Return [X, Y] of the center of cell containing provided text 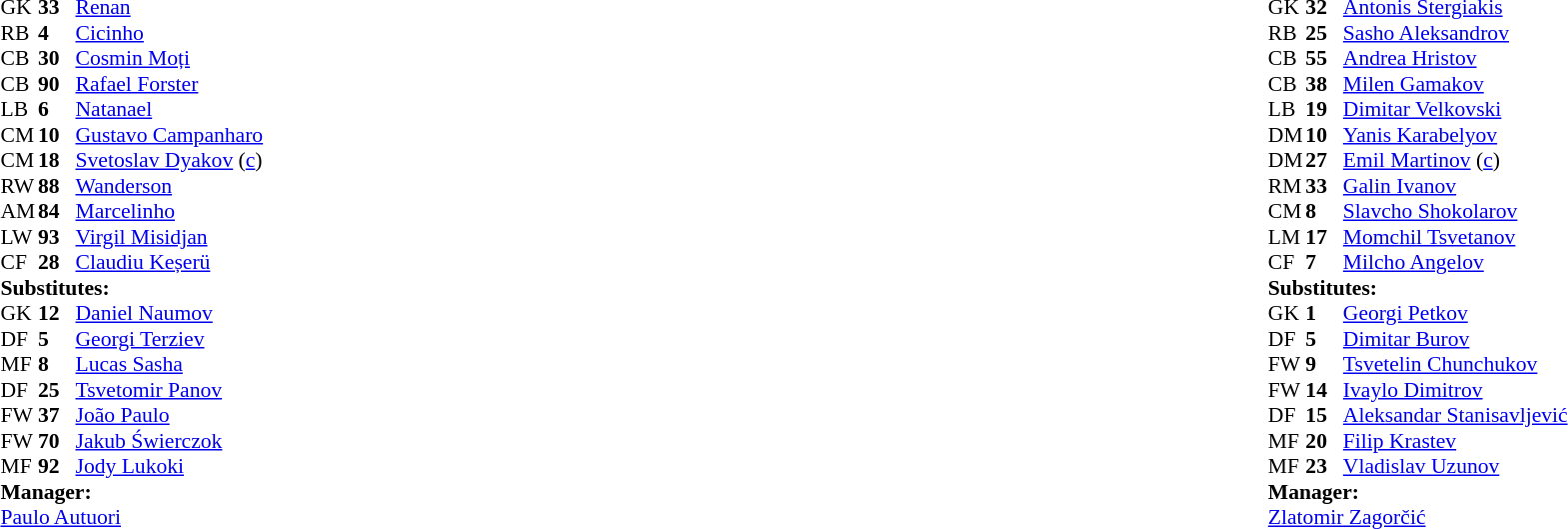
15 [1324, 415]
Daniel Naumov [170, 313]
LW [19, 237]
Claudiu Keșerü [170, 263]
Svetoslav Dyakov (c) [170, 161]
Cicinho [170, 33]
88 [57, 186]
Natanael [170, 109]
9 [1324, 365]
RM [1287, 186]
Ivaylo Dimitrov [1455, 390]
Momchil Tsvetanov [1455, 237]
93 [57, 237]
23 [1324, 467]
Milen Gamakov [1455, 84]
90 [57, 84]
38 [1324, 84]
Galin Ivanov [1455, 186]
37 [57, 415]
Vladislav Uzunov [1455, 467]
7 [1324, 263]
28 [57, 263]
Yanis Karabelyov [1455, 135]
Dimitar Burov [1455, 339]
Tsvetomir Panov [170, 390]
33 [1324, 186]
Slavcho Shokolarov [1455, 211]
84 [57, 211]
Gustavo Campanharo [170, 135]
Jody Lukoki [170, 467]
RW [19, 186]
18 [57, 161]
Dimitar Velkovski [1455, 109]
Rafael Forster [170, 84]
Andrea Hristov [1455, 59]
70 [57, 441]
Jakub Świerczok [170, 441]
Sasho Aleksandrov [1455, 33]
17 [1324, 237]
19 [1324, 109]
Lucas Sasha [170, 365]
55 [1324, 59]
AM [19, 211]
4 [57, 33]
92 [57, 467]
30 [57, 59]
Georgi Petkov [1455, 313]
Filip Krastev [1455, 441]
Emil Martinov (c) [1455, 161]
27 [1324, 161]
Marcelinho [170, 211]
Wanderson [170, 186]
20 [1324, 441]
Cosmin Moți [170, 59]
Virgil Misidjan [170, 237]
Georgi Terziev [170, 339]
1 [1324, 313]
João Paulo [170, 415]
12 [57, 313]
Tsvetelin Chunchukov [1455, 365]
14 [1324, 390]
Aleksandar Stanisavljević [1455, 415]
Milcho Angelov [1455, 263]
6 [57, 109]
LM [1287, 237]
